Pinpoint the cell where the given text exists, returning its [x, y] midpoint coordinate. 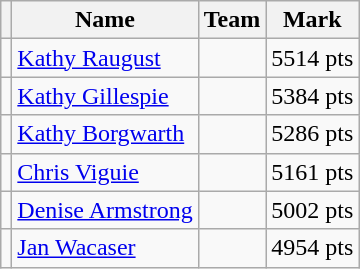
Mark [312, 20]
Team [232, 20]
Chris Viguie [105, 172]
Jan Wacaser [105, 248]
4954 pts [312, 248]
Kathy Borgwarth [105, 134]
Name [105, 20]
Kathy Raugust [105, 58]
5002 pts [312, 210]
5514 pts [312, 58]
Kathy Gillespie [105, 96]
Denise Armstrong [105, 210]
5161 pts [312, 172]
5384 pts [312, 96]
5286 pts [312, 134]
